Return the [X, Y] coordinate for the center point of the cell that contains the specified text.  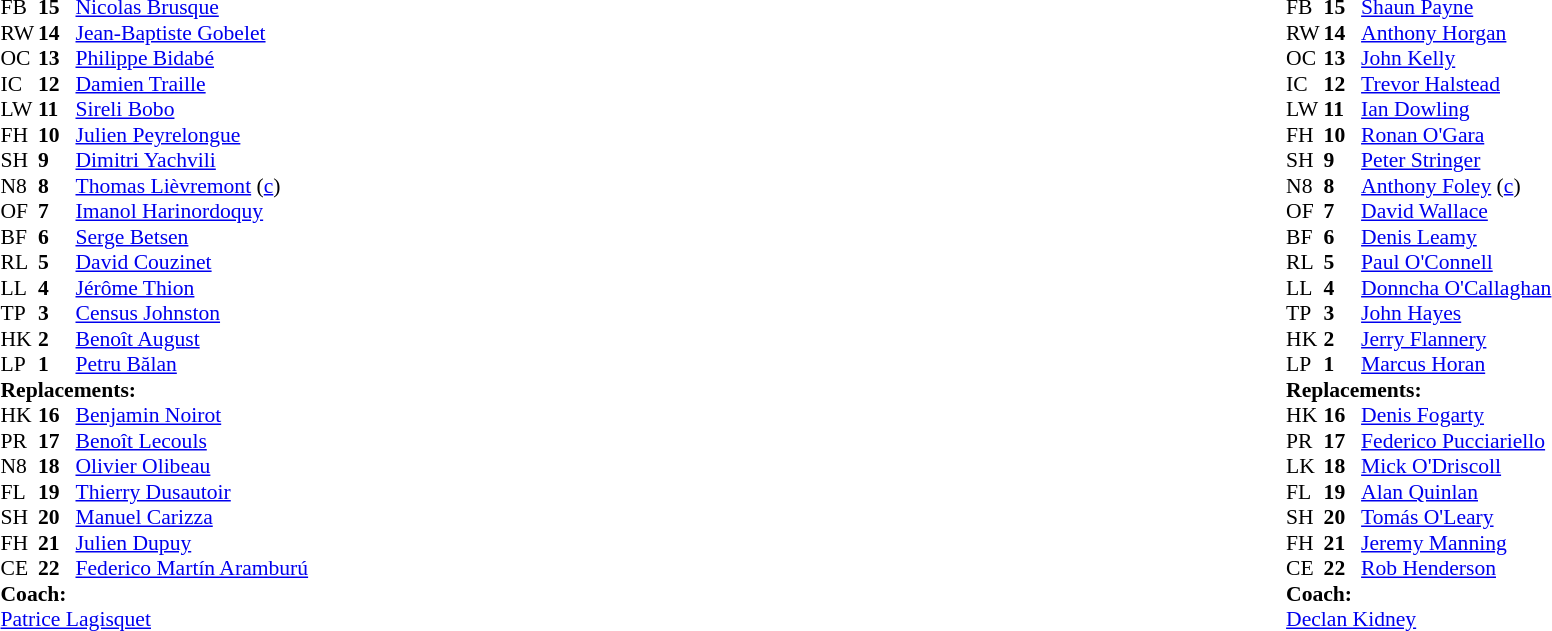
Ronan O'Gara [1456, 135]
David Wallace [1456, 211]
Serge Betsen [192, 237]
Census Johnston [192, 313]
Olivier Olibeau [192, 467]
Dimitri Yachvili [192, 161]
Benjamin Noirot [192, 415]
Denis Fogarty [1456, 415]
David Couzinet [192, 263]
Anthony Foley (c) [1456, 186]
Marcus Horan [1456, 365]
Alan Quinlan [1456, 492]
Benoît August [192, 339]
Thomas Lièvremont (c) [192, 186]
Benoît Lecouls [192, 441]
Rob Henderson [1456, 569]
John Hayes [1456, 313]
Trevor Halstead [1456, 84]
Federico Martín Aramburú [192, 569]
Petru Bălan [192, 365]
Thierry Dusautoir [192, 492]
Mick O'Driscoll [1456, 467]
LK [1305, 467]
Julien Dupuy [192, 543]
Jerry Flannery [1456, 339]
Jérôme Thion [192, 288]
John Kelly [1456, 59]
Ian Dowling [1456, 109]
Damien Traille [192, 84]
Paul O'Connell [1456, 263]
Manuel Carizza [192, 517]
Jean-Baptiste Gobelet [192, 33]
Peter Stringer [1456, 161]
Donncha O'Callaghan [1456, 288]
Julien Peyrelongue [192, 135]
Denis Leamy [1456, 237]
Sireli Bobo [192, 109]
Federico Pucciariello [1456, 441]
Jeremy Manning [1456, 543]
Imanol Harinordoquy [192, 211]
Tomás O'Leary [1456, 517]
Anthony Horgan [1456, 33]
Philippe Bidabé [192, 59]
